From the cell containing the given text, extract its center point as [x, y] coordinate. 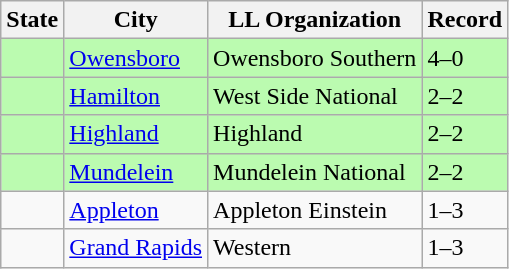
Grand Rapids [136, 248]
4–0 [465, 58]
City [136, 20]
Owensboro [136, 58]
Owensboro Southern [315, 58]
Hamilton [136, 96]
Western [315, 248]
West Side National [315, 96]
LL Organization [315, 20]
Appleton Einstein [315, 210]
State [32, 20]
Appleton [136, 210]
Mundelein National [315, 172]
Mundelein [136, 172]
Record [465, 20]
